From the cell containing the given text, extract its center point as (x, y) coordinate. 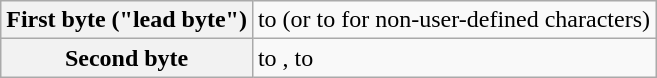
Second byte (127, 58)
to (or to for non-user-defined characters) (454, 20)
to , to (454, 58)
First byte ("lead byte") (127, 20)
